Capture the cell that displays the provided text and extract its [X, Y] central coordinate. 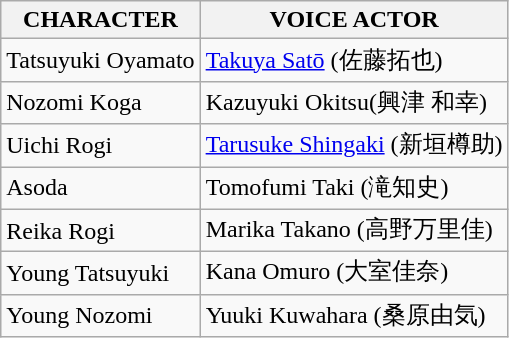
Young Tatsuyuki [100, 274]
Young Nozomi [100, 316]
Kazuyuki Okitsu(興津 和幸) [354, 102]
Uichi Rogi [100, 146]
Kana Omuro (大室佳奈) [354, 274]
Reika Rogi [100, 230]
Tomofumi Taki (滝知史) [354, 188]
Nozomi Koga [100, 102]
Takuya Satō (佐藤拓也) [354, 60]
Yuuki Kuwahara (桑原由気) [354, 316]
Asoda [100, 188]
Tarusuke Shingaki (新垣樽助) [354, 146]
CHARACTER [100, 20]
VOICE ACTOR [354, 20]
Marika Takano (高野万里佳) [354, 230]
Tatsuyuki Oyamato [100, 60]
